For the text-containing cell, return its midpoint in [X, Y] coordinate format. 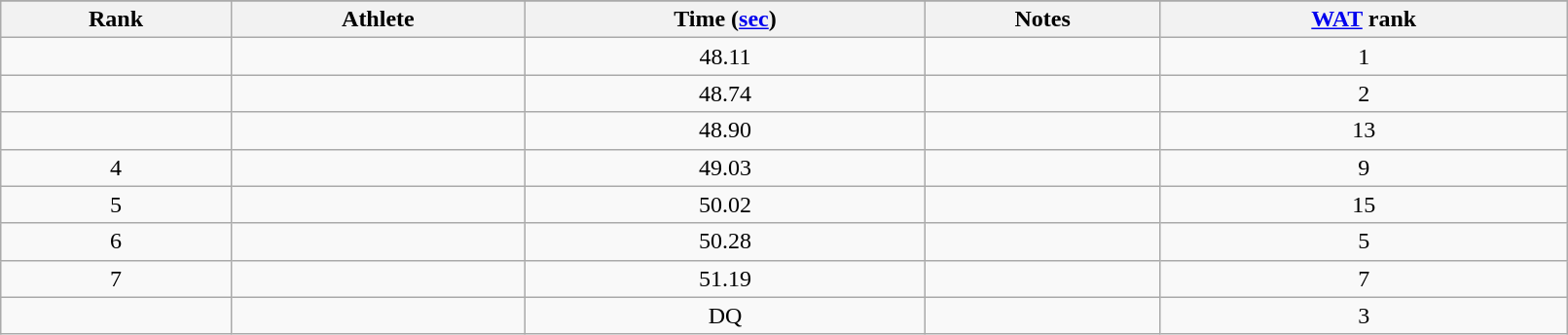
2 [1365, 93]
9 [1365, 167]
3 [1365, 316]
48.90 [724, 130]
DQ [724, 316]
49.03 [724, 167]
1 [1365, 56]
48.74 [724, 93]
Notes [1043, 19]
50.02 [724, 205]
Time (sec) [724, 19]
Athlete [378, 19]
4 [117, 167]
13 [1365, 130]
Rank [117, 19]
6 [117, 242]
51.19 [724, 279]
WAT rank [1365, 19]
48.11 [724, 56]
50.28 [724, 242]
15 [1365, 205]
